Detect which cell encompasses the target text, then output its [X, Y] center coordinate. 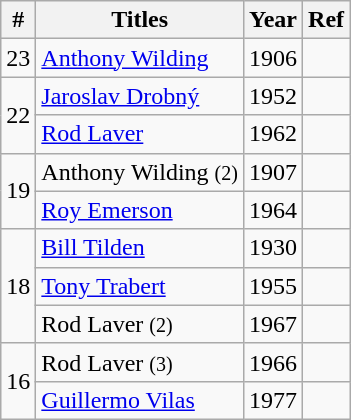
Guillermo Vilas [140, 400]
22 [18, 115]
1962 [272, 134]
Ref [326, 20]
Rod Laver [140, 134]
Titles [140, 20]
23 [18, 58]
Anthony Wilding (2) [140, 172]
Jaroslav Drobný [140, 96]
1967 [272, 324]
18 [18, 286]
19 [18, 191]
16 [18, 381]
1952 [272, 96]
1977 [272, 400]
# [18, 20]
Anthony Wilding [140, 58]
1966 [272, 362]
1930 [272, 248]
Tony Trabert [140, 286]
1906 [272, 58]
Bill Tilden [140, 248]
Rod Laver (2) [140, 324]
Rod Laver (3) [140, 362]
1907 [272, 172]
Year [272, 20]
1955 [272, 286]
1964 [272, 210]
Roy Emerson [140, 210]
